Provide the (X, Y) coordinate of the cell's center where the given text is located.  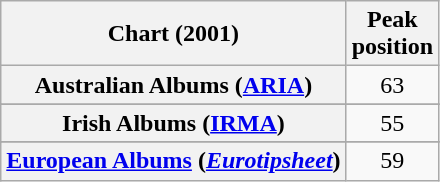
Irish Albums (IRMA) (174, 123)
Australian Albums (ARIA) (174, 85)
European Albums (Eurotipsheet) (174, 161)
55 (392, 123)
Chart (2001) (174, 34)
63 (392, 85)
Peakposition (392, 34)
59 (392, 161)
